Locate the cell with the specified text and output its (X, Y) center coordinate. 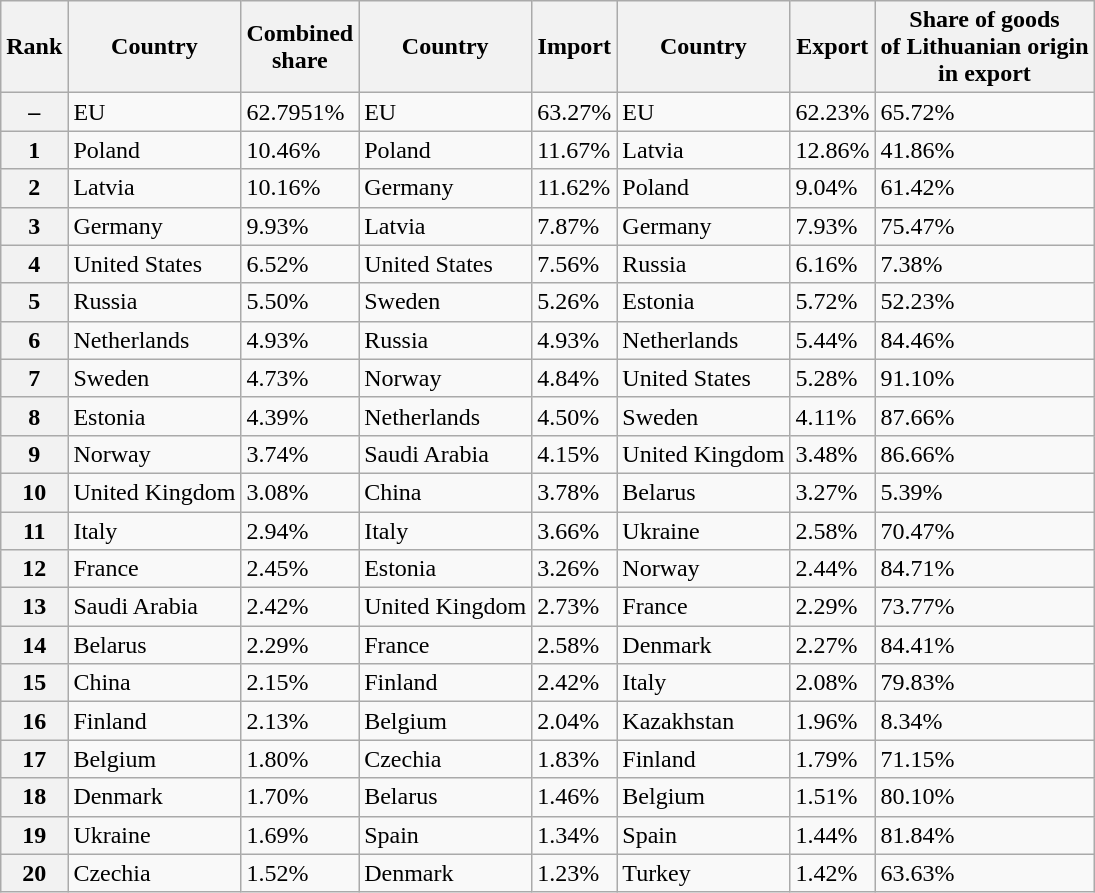
4.15% (574, 454)
3.74% (300, 454)
62.7951% (300, 112)
8.34% (984, 721)
10.16% (300, 188)
84.46% (984, 340)
3.08% (300, 492)
5.26% (574, 302)
2 (34, 188)
Export (832, 47)
11 (34, 531)
Share of goodsof Lithuanian originin export (984, 47)
9.04% (832, 188)
7.87% (574, 226)
87.66% (984, 416)
7.38% (984, 264)
3.66% (574, 531)
4 (34, 264)
5.28% (832, 378)
84.41% (984, 645)
7 (34, 378)
1.23% (574, 873)
5.72% (832, 302)
41.86% (984, 150)
86.66% (984, 454)
2.45% (300, 569)
1.46% (574, 797)
18 (34, 797)
2.94% (300, 531)
Combinedshare (300, 47)
4.84% (574, 378)
65.72% (984, 112)
1.34% (574, 835)
5 (34, 302)
1.69% (300, 835)
1.70% (300, 797)
13 (34, 607)
84.71% (984, 569)
Kazakhstan (704, 721)
Import (574, 47)
6 (34, 340)
62.23% (832, 112)
3.78% (574, 492)
17 (34, 759)
11.62% (574, 188)
5.39% (984, 492)
1.52% (300, 873)
3.26% (574, 569)
2.44% (832, 569)
19 (34, 835)
5.50% (300, 302)
9 (34, 454)
3 (34, 226)
7.93% (832, 226)
2.27% (832, 645)
2.73% (574, 607)
71.15% (984, 759)
11.67% (574, 150)
12 (34, 569)
4.50% (574, 416)
91.10% (984, 378)
4.73% (300, 378)
73.77% (984, 607)
4.39% (300, 416)
10.46% (300, 150)
61.42% (984, 188)
1.44% (832, 835)
1.79% (832, 759)
81.84% (984, 835)
Turkey (704, 873)
6.16% (832, 264)
1.51% (832, 797)
63.27% (574, 112)
20 (34, 873)
2.08% (832, 683)
14 (34, 645)
6.52% (300, 264)
79.83% (984, 683)
9.93% (300, 226)
3.48% (832, 454)
10 (34, 492)
75.47% (984, 226)
8 (34, 416)
16 (34, 721)
15 (34, 683)
1.42% (832, 873)
70.47% (984, 531)
5.44% (832, 340)
7.56% (574, 264)
1.80% (300, 759)
2.13% (300, 721)
1.83% (574, 759)
80.10% (984, 797)
– (34, 112)
63.63% (984, 873)
2.15% (300, 683)
3.27% (832, 492)
4.11% (832, 416)
1 (34, 150)
12.86% (832, 150)
Rank (34, 47)
2.04% (574, 721)
1.96% (832, 721)
52.23% (984, 302)
